Return [x, y] of the center of cell containing provided text 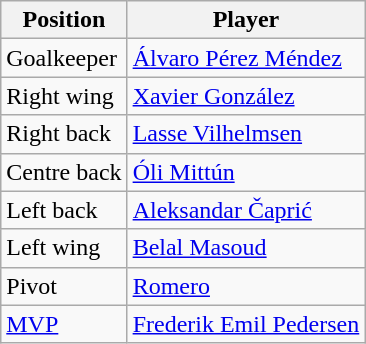
Álvaro Pérez Méndez [246, 58]
MVP [64, 324]
Centre back [64, 172]
Óli Mittún [246, 172]
Left back [64, 210]
Belal Masoud [246, 248]
Lasse Vilhelmsen [246, 134]
Right back [64, 134]
Aleksandar Čaprić [246, 210]
Position [64, 20]
Left wing [64, 248]
Xavier González [246, 96]
Right wing [64, 96]
Goalkeeper [64, 58]
Player [246, 20]
Pivot [64, 286]
Romero [246, 286]
Frederik Emil Pedersen [246, 324]
